Capture the cell that displays the provided text and extract its (X, Y) central coordinate. 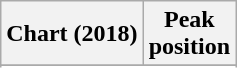
Chart (2018) (72, 34)
Peakposition (189, 34)
